Extract the (x, y) coordinate from the center of the cell holding the provided text.  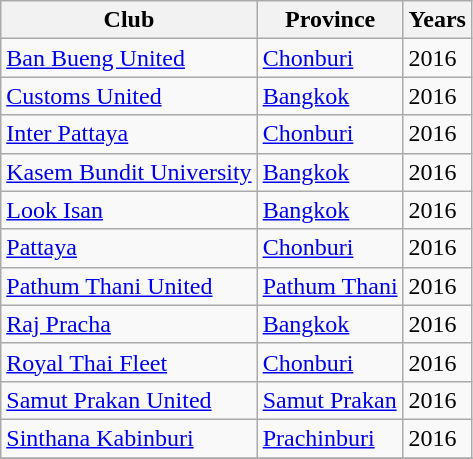
Province (330, 20)
Pathum Thani United (129, 286)
Samut Prakan United (129, 400)
Raj Pracha (129, 324)
Prachinburi (330, 438)
Samut Prakan (330, 400)
Kasem Bundit University (129, 172)
Sinthana Kabinburi (129, 438)
Pathum Thani (330, 286)
Pattaya (129, 248)
Club (129, 20)
Royal Thai Fleet (129, 362)
Customs United (129, 96)
Ban Bueng United (129, 58)
Inter Pattaya (129, 134)
Look Isan (129, 210)
Years (437, 20)
